Capture the cell that displays the provided text and extract its [x, y] central coordinate. 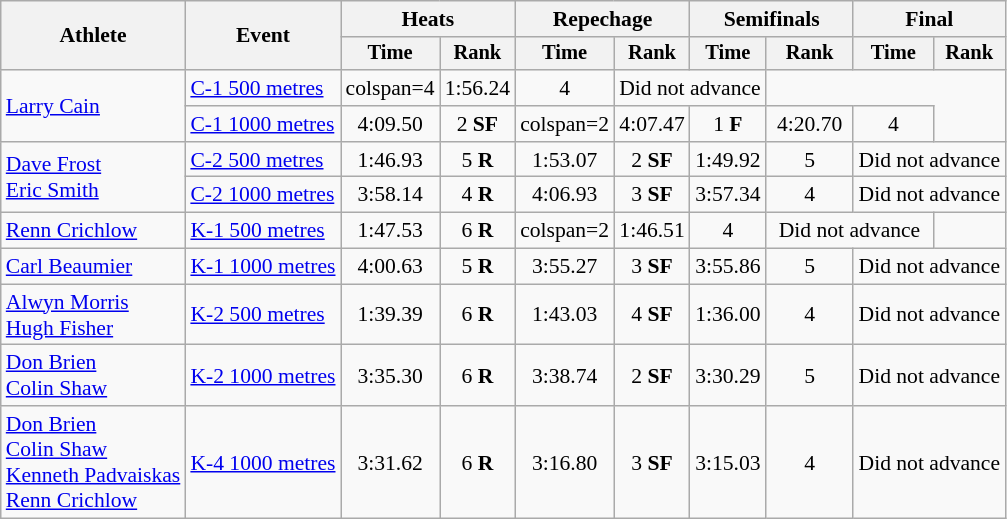
4 SF [652, 314]
Heats [428, 19]
1:56.24 [478, 88]
3:31.62 [390, 462]
K-4 1000 metres [262, 462]
3:35.30 [390, 376]
C-2 500 metres [262, 160]
3:30.29 [728, 376]
3:16.80 [564, 462]
Dave FrostEric Smith [94, 178]
C-1 500 metres [262, 88]
4:00.63 [390, 267]
Semifinals [772, 19]
4:20.70 [810, 124]
1 F [728, 124]
K-1 500 metres [262, 231]
Don BrienColin ShawKenneth PadvaiskasRenn Crichlow [94, 462]
3:55.86 [728, 267]
3:58.14 [390, 195]
Final [929, 19]
1:43.03 [564, 314]
Repechage [602, 19]
K-2 1000 metres [262, 376]
1:53.07 [564, 160]
3:15.03 [728, 462]
K-1 1000 metres [262, 267]
1:46.93 [390, 160]
Carl Beaumier [94, 267]
C-2 1000 metres [262, 195]
Alwyn MorrisHugh Fisher [94, 314]
1:39.39 [390, 314]
Renn Crichlow [94, 231]
3:38.74 [564, 376]
4:09.50 [390, 124]
3:57.34 [728, 195]
4 R [478, 195]
1:36.00 [728, 314]
colspan=4 [390, 88]
Athlete [94, 36]
1:46.51 [652, 231]
C-1 1000 metres [262, 124]
3:55.27 [564, 267]
1:49.92 [728, 160]
Event [262, 36]
1:47.53 [390, 231]
Larry Cain [94, 106]
4:06.93 [564, 195]
K-2 500 metres [262, 314]
4:07.47 [652, 124]
Don BrienColin Shaw [94, 376]
